Pinpoint the cell where the given text exists, returning its (X, Y) midpoint coordinate. 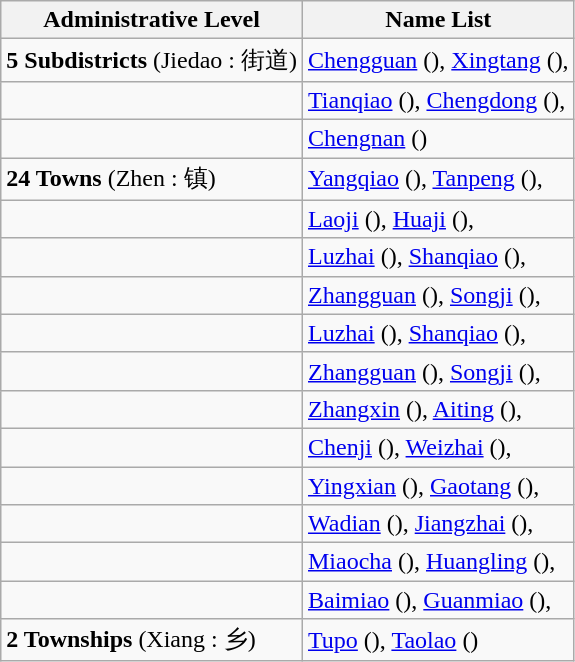
Miaocha (), Huangling (), (438, 562)
2 Townships (Xiang : 乡) (152, 640)
Laoji (), Huaji (), (438, 219)
Name List (438, 20)
24 Towns (Zhen : 镇) (152, 180)
Baimiao (), Guanmiao (), (438, 600)
Chengnan () (438, 138)
Administrative Level (152, 20)
Wadian (), Jiangzhai (), (438, 524)
Yingxian (), Gaotang (), (438, 485)
Yangqiao (), Tanpeng (), (438, 180)
5 Subdistricts (Jiedao : 街道) (152, 60)
Chenji (), Weizhai (), (438, 447)
Tianqiao (), Chengdong (), (438, 100)
Tupo (), Taolao () (438, 640)
Chengguan (), Xingtang (), (438, 60)
Zhangxin (), Aiting (), (438, 409)
